For the text-containing cell, return its midpoint in [X, Y] coordinate format. 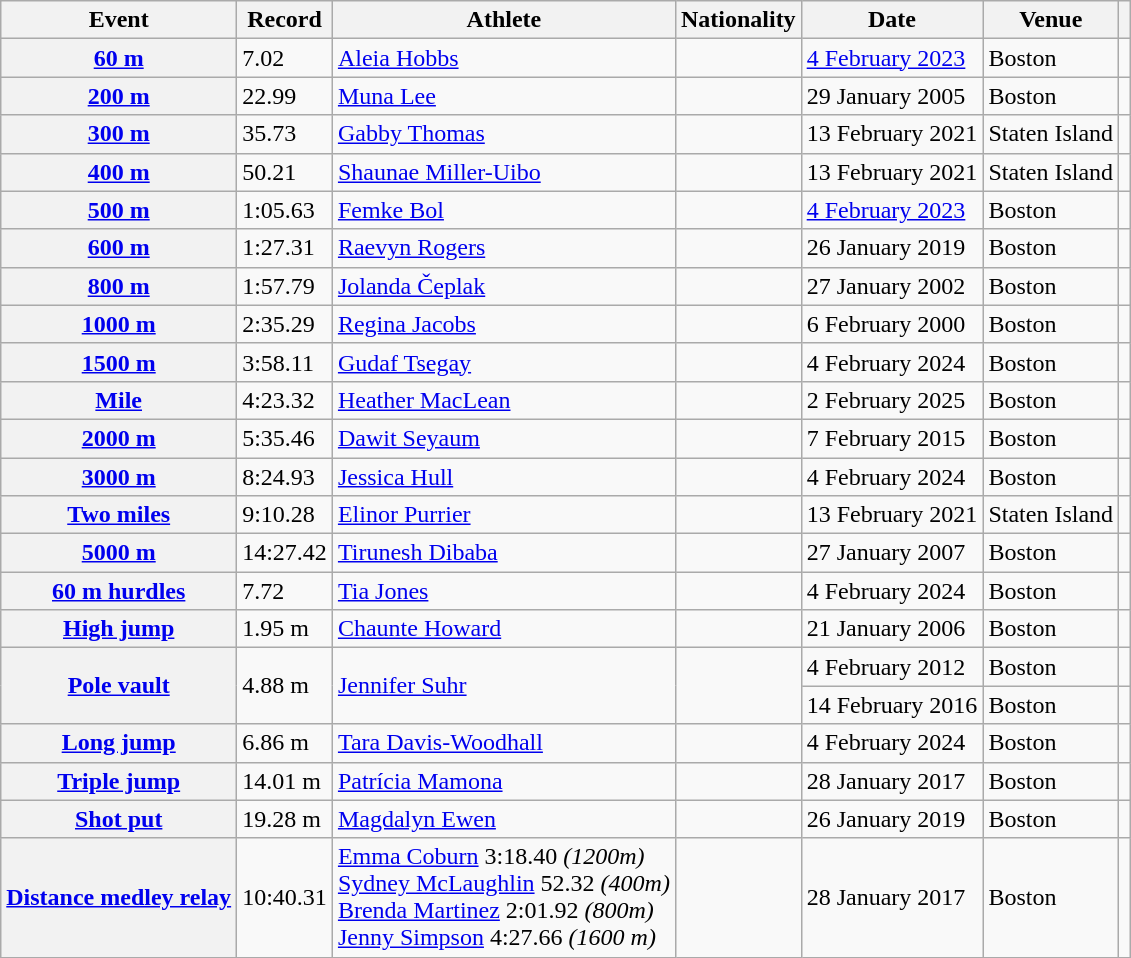
Tara Davis-Woodhall [504, 743]
Emma Coburn 3:18.40 (1200m)Sydney McLaughlin 52.32 (400m)Brenda Martinez 2:01.92 (800m)Jenny Simpson 4:27.66 (1600 m) [504, 898]
Athlete [504, 20]
27 January 2007 [892, 553]
Magdalyn Ewen [504, 819]
Pole vault [119, 686]
7 February 2015 [892, 438]
200 m [119, 96]
35.73 [285, 134]
1:05.63 [285, 210]
60 m [119, 58]
2000 m [119, 438]
Jolanda Čeplak [504, 286]
300 m [119, 134]
60 m hurdles [119, 591]
21 January 2006 [892, 629]
Event [119, 20]
Tia Jones [504, 591]
7.02 [285, 58]
8:24.93 [285, 477]
Shot put [119, 819]
1000 m [119, 324]
4 February 2012 [892, 667]
7.72 [285, 591]
Heather MacLean [504, 400]
14 February 2016 [892, 705]
4.88 m [285, 686]
29 January 2005 [892, 96]
6 February 2000 [892, 324]
Regina Jacobs [504, 324]
Raevyn Rogers [504, 248]
10:40.31 [285, 898]
Record [285, 20]
19.28 m [285, 819]
500 m [119, 210]
5:35.46 [285, 438]
Tirunesh Dibaba [504, 553]
2:35.29 [285, 324]
Date [892, 20]
Gudaf Tsegay [504, 362]
4:23.32 [285, 400]
Nationality [738, 20]
1:27.31 [285, 248]
6.86 m [285, 743]
5000 m [119, 553]
3000 m [119, 477]
27 January 2002 [892, 286]
2 February 2025 [892, 400]
Patrícia Mamona [504, 781]
Gabby Thomas [504, 134]
Triple jump [119, 781]
22.99 [285, 96]
Jennifer Suhr [504, 686]
9:10.28 [285, 515]
400 m [119, 172]
50.21 [285, 172]
Aleia Hobbs [504, 58]
Dawit Seyaum [504, 438]
1:57.79 [285, 286]
14.01 m [285, 781]
High jump [119, 629]
Shaunae Miller-Uibo [504, 172]
Distance medley relay [119, 898]
Muna Lee [504, 96]
Long jump [119, 743]
Femke Bol [504, 210]
1.95 m [285, 629]
Mile [119, 400]
Two miles [119, 515]
800 m [119, 286]
Venue [1051, 20]
Elinor Purrier [504, 515]
14:27.42 [285, 553]
Chaunte Howard [504, 629]
Jessica Hull [504, 477]
3:58.11 [285, 362]
600 m [119, 248]
1500 m [119, 362]
